Return (X, Y) of the center of cell containing provided text 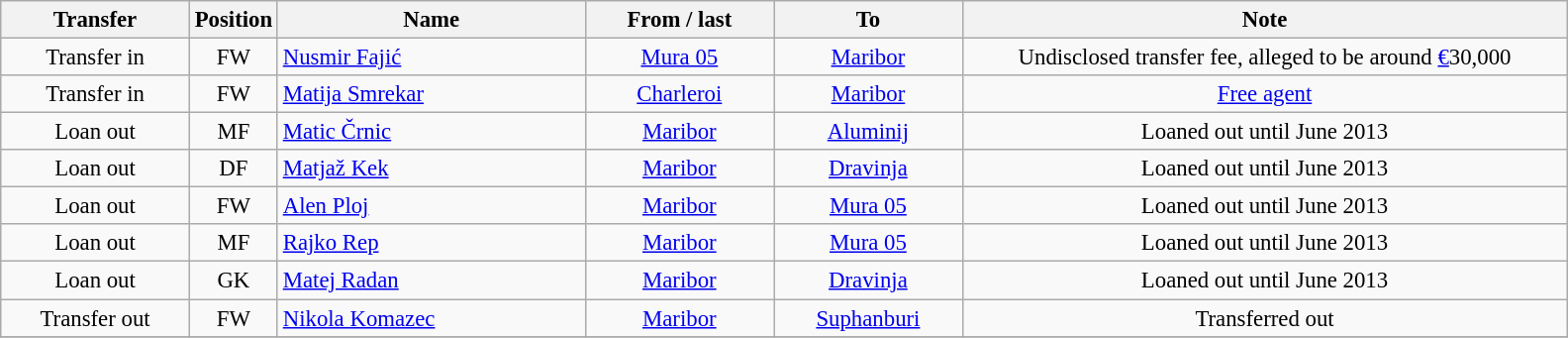
Charleroi (679, 94)
To (869, 20)
Matjaž Kek (432, 169)
From / last (679, 20)
Matic Črnic (432, 132)
Nikola Komazec (432, 318)
DF (234, 169)
Transfer (95, 20)
Note (1265, 20)
Alen Ploj (432, 206)
Position (234, 20)
Matej Radan (432, 281)
Transfer out (95, 318)
Suphanburi (869, 318)
Transferred out (1265, 318)
Name (432, 20)
Aluminij (869, 132)
Nusmir Fajić (432, 57)
Rajko Rep (432, 243)
Undisclosed transfer fee, alleged to be around €30,000 (1265, 57)
Free agent (1265, 94)
GK (234, 281)
Matija Smrekar (432, 94)
